Provide the (x, y) coordinate of the cell's center where the given text is located.  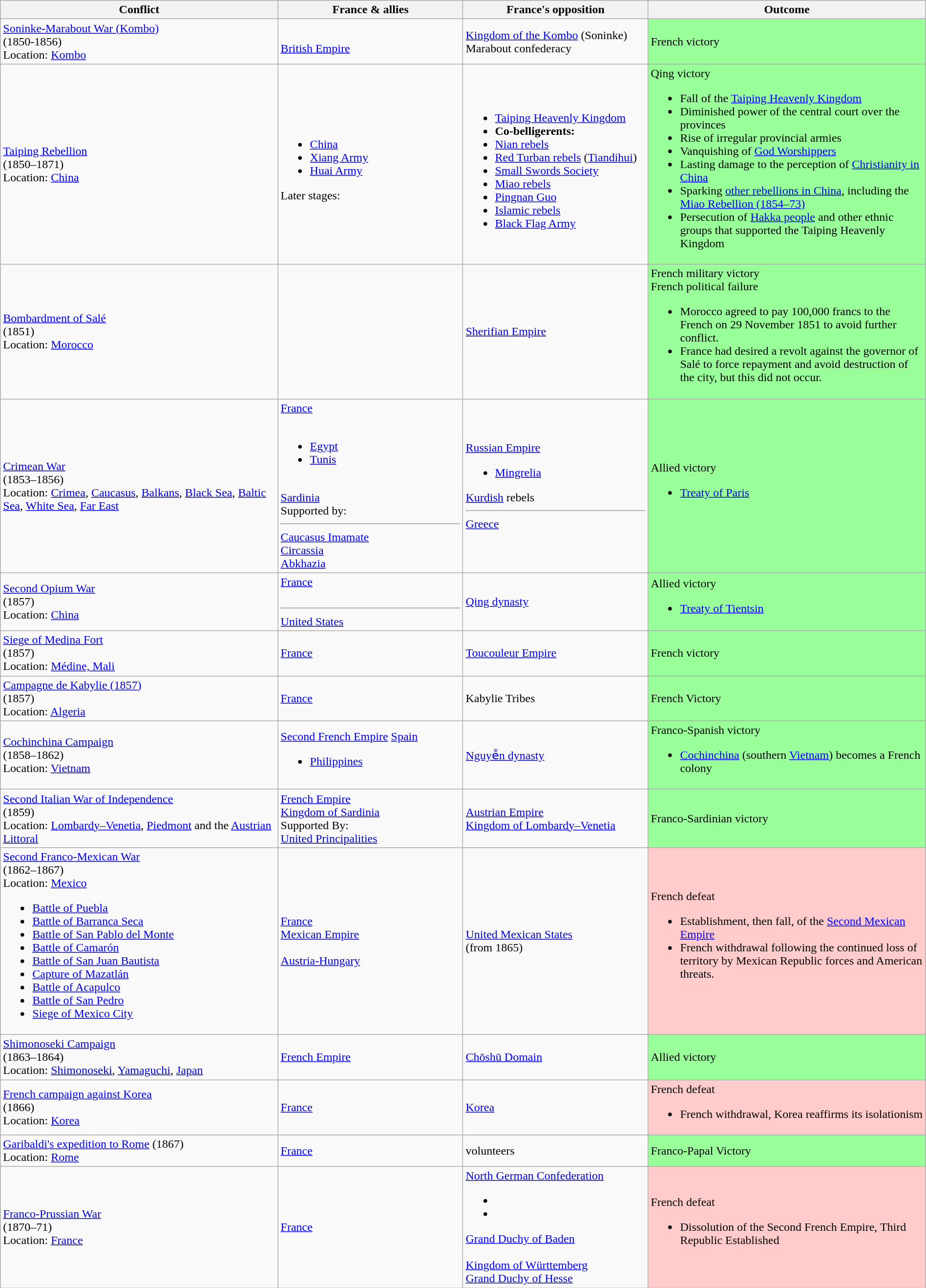
Korea (556, 1107)
Shimonoseki Campaign(1863–1864)Location: Shimonoseki, Yamaguchi, Japan (139, 1057)
Siege of Medina Fort(1857)Location: Médine, Mali (139, 653)
France & allies (370, 10)
Soninke-Marabout War (Kombo)(1850-1856)Location: Kombo (139, 42)
France United States (370, 602)
French Empire (370, 1057)
Garibaldi's expedition to Rome (1867)Location: Rome (139, 1151)
Sherifian Empire (556, 331)
Second Italian War of Independence(1859)Location: Lombardy–Venetia, Piedmont and the Austrian Littoral (139, 818)
France Egypt Tunis SardiniaSupported by: Caucasus Imamate Circassia Abkhazia (370, 486)
French defeatFrench withdrawal, Korea reaffirms its isolationism (787, 1107)
Conflict (139, 10)
France's opposition (556, 10)
Qing dynasty (556, 602)
Toucouleur Empire (556, 653)
French campaign against Korea(1866)Location: Korea (139, 1107)
volunteers (556, 1151)
Second French Empire Spain Philippines (370, 755)
United Mexican States (from 1865) (556, 941)
French Victory (787, 698)
Chōshū Domain (556, 1057)
France Mexican Empire Austria-Hungary (370, 941)
Cochinchina Campaign(1858–1862)Location: Vietnam (139, 755)
ChinaXiang ArmyHuai ArmyLater stages: (370, 164)
Crimean War(1853–1856)Location: Crimea, Caucasus, Balkans, Black Sea, Baltic Sea, White Sea, Far East (139, 486)
Russian Empire MingreliaKurdish rebels Greece (556, 486)
British Empire (370, 42)
Campagne de Kabylie (1857)(1857)Location: Algeria (139, 698)
Franco-Papal Victory (787, 1151)
Allied victory (787, 1057)
Bombardment of Salé(1851)Location: Morocco (139, 331)
French Empire Kingdom of SardiniaSupported By: United Principalities (370, 818)
Nguyễn dynasty (556, 755)
Second Opium War(1857)Location: China (139, 602)
Franco-Prussian War(1870–71)Location: France (139, 1227)
Franco-Sardinian victory (787, 818)
Kingdom of the Kombo (Soninke)Marabout confederacy (556, 42)
Outcome (787, 10)
North German Confederation Grand Duchy of Baden Kingdom of Württemberg Grand Duchy of Hesse (556, 1227)
Allied victoryTreaty of Paris (787, 486)
Austrian Empire Kingdom of Lombardy–Venetia (556, 818)
Kabylie Tribes (556, 698)
French defeatDissolution of the Second French Empire, Third Republic Established (787, 1227)
Allied victoryTreaty of Tientsin (787, 602)
Franco-Spanish victoryCochinchina (southern Vietnam) becomes a French colony (787, 755)
Taiping Rebellion(1850–1871)Location: China (139, 164)
